Provide the (x, y) coordinate of the cell's center where the given text is located.  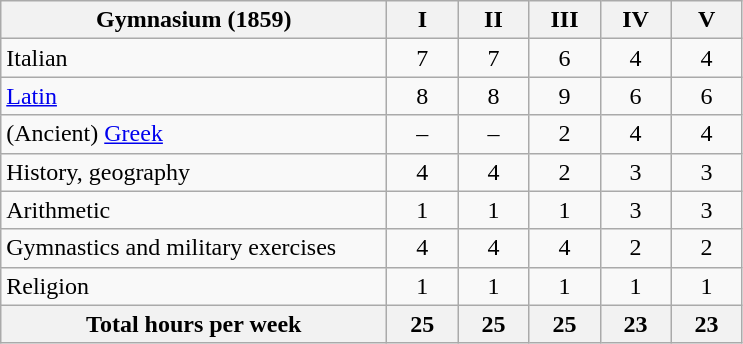
III (564, 20)
V (706, 20)
History, geography (194, 172)
Latin (194, 96)
II (494, 20)
Religion (194, 286)
Gymnasium (1859) (194, 20)
Italian (194, 58)
IV (636, 20)
Total hours per week (194, 324)
(Ancient) Greek (194, 134)
I (422, 20)
Arithmetic (194, 210)
9 (564, 96)
Gymnastics and military exercises (194, 248)
